Scan for the cell matching the given text and deliver its [X, Y] coordinate at center. 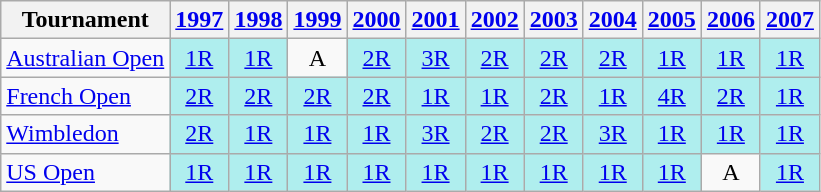
2003 [554, 20]
2006 [730, 20]
Australian Open [86, 58]
2005 [672, 20]
1998 [258, 20]
2002 [494, 20]
4R [672, 96]
1997 [200, 20]
2001 [436, 20]
US Open [86, 172]
2004 [612, 20]
2000 [376, 20]
1999 [318, 20]
French Open [86, 96]
Tournament [86, 20]
Wimbledon [86, 134]
2007 [790, 20]
